Return the [X, Y] coordinate for the center point of the cell that contains the specified text.  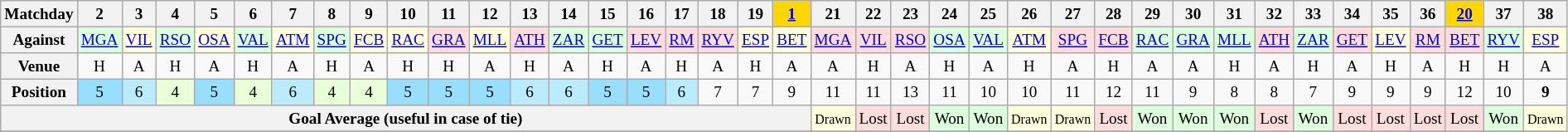
38 [1545, 14]
31 [1234, 14]
36 [1427, 14]
26 [1029, 14]
1 [792, 14]
35 [1391, 14]
30 [1193, 14]
23 [910, 14]
16 [646, 14]
32 [1274, 14]
19 [755, 14]
21 [833, 14]
Against [39, 40]
29 [1152, 14]
34 [1352, 14]
28 [1114, 14]
3 [139, 14]
20 [1464, 14]
17 [681, 14]
Position [39, 92]
37 [1503, 14]
14 [569, 14]
Goal Average (useful in case of tie) [406, 119]
24 [950, 14]
Matchday [39, 14]
22 [874, 14]
Venue [39, 66]
25 [988, 14]
2 [99, 14]
18 [718, 14]
27 [1072, 14]
33 [1314, 14]
15 [607, 14]
